Scan for the cell matching the given text and deliver its (x, y) coordinate at center. 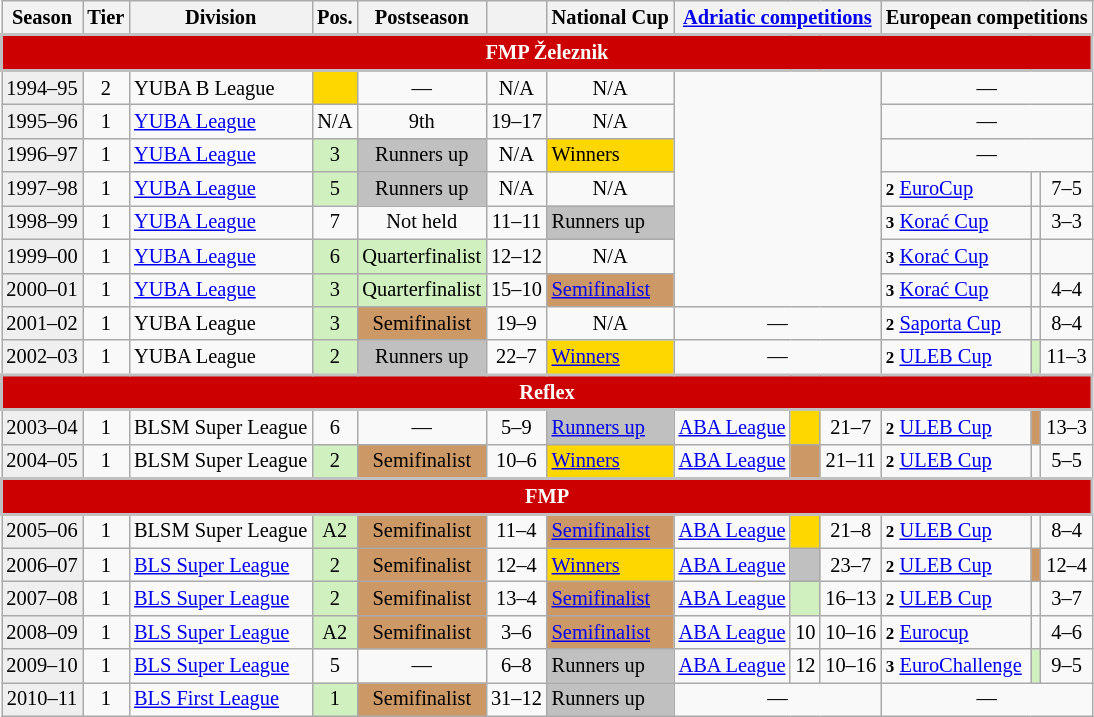
4–4 (1067, 290)
7 (334, 222)
15–10 (516, 290)
2004–05 (42, 461)
21–8 (850, 530)
5–5 (1067, 461)
9–5 (1067, 666)
2 EuroCup (956, 189)
2005–06 (42, 530)
BLS First League (220, 699)
3 EuroChallenge (956, 666)
Tier (106, 17)
31–12 (516, 699)
Adriatic competitions (778, 17)
FMP (548, 496)
Pos. (334, 17)
11–4 (516, 530)
1998–99 (42, 222)
12 (805, 666)
2000–01 (42, 290)
13–4 (516, 599)
21–7 (850, 426)
2001–02 (42, 323)
21–11 (850, 461)
2 Eurocup (956, 632)
1994–95 (42, 87)
19–17 (516, 121)
23–7 (850, 565)
National Cup (610, 17)
3–3 (1067, 222)
7–5 (1067, 189)
Not held (422, 222)
1997–98 (42, 189)
1995–96 (42, 121)
4–6 (1067, 632)
12–12 (516, 256)
3–6 (516, 632)
9th (422, 121)
2009–10 (42, 666)
2007–08 (42, 599)
5–9 (516, 426)
22–7 (516, 357)
10–6 (516, 461)
Reflex (548, 392)
3–7 (1067, 599)
YUBA B League (220, 87)
1996–97 (42, 155)
13–3 (1067, 426)
11–11 (516, 222)
16–13 (850, 599)
10 (805, 632)
2006–07 (42, 565)
19–9 (516, 323)
FMP Železnik (548, 52)
6–8 (516, 666)
European competitions (987, 17)
2 Saporta Cup (956, 323)
Season (42, 17)
Postseason (422, 17)
2010–11 (42, 699)
Division (220, 17)
2003–04 (42, 426)
2008–09 (42, 632)
11–3 (1067, 357)
1999–00 (42, 256)
2002–03 (42, 357)
